Return (x, y) of the center of cell containing provided text 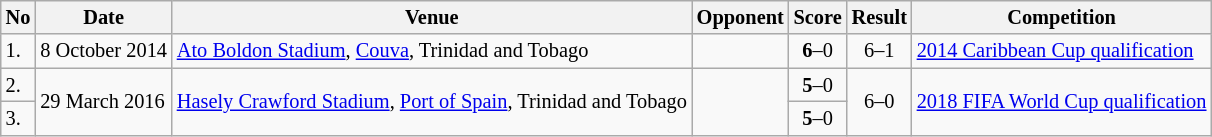
Hasely Crawford Stadium, Port of Spain, Trinidad and Tobago (432, 102)
Date (104, 17)
6–1 (880, 51)
Competition (1062, 17)
1. (18, 51)
Ato Boldon Stadium, Couva, Trinidad and Tobago (432, 51)
2018 FIFA World Cup qualification (1062, 102)
Score (818, 17)
Opponent (740, 17)
2. (18, 85)
2014 Caribbean Cup qualification (1062, 51)
29 March 2016 (104, 102)
Venue (432, 17)
Result (880, 17)
No (18, 17)
3. (18, 118)
8 October 2014 (104, 51)
